Detect which cell encompasses the target text, then output its [x, y] center coordinate. 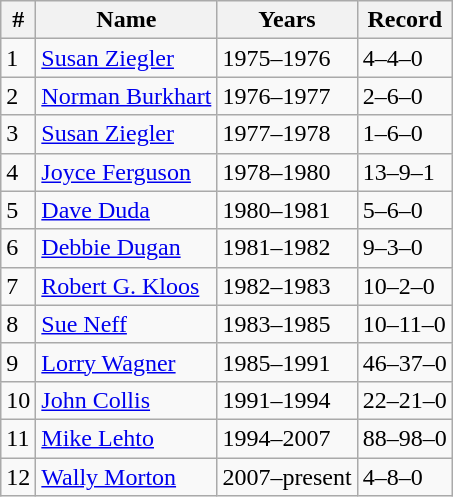
1975–1976 [287, 58]
Norman Burkhart [126, 96]
1983–1985 [287, 324]
John Collis [126, 400]
2007–present [287, 477]
10–11–0 [404, 324]
4 [18, 172]
46–37–0 [404, 362]
Lorry Wagner [126, 362]
3 [18, 134]
1–6–0 [404, 134]
Debbie Dugan [126, 248]
2–6–0 [404, 96]
1978–1980 [287, 172]
1980–1981 [287, 210]
13–9–1 [404, 172]
5 [18, 210]
1991–1994 [287, 400]
1981–1982 [287, 248]
2 [18, 96]
9 [18, 362]
5–6–0 [404, 210]
1976–1977 [287, 96]
1 [18, 58]
1982–1983 [287, 286]
88–98–0 [404, 438]
1977–1978 [287, 134]
7 [18, 286]
Dave Duda [126, 210]
4–4–0 [404, 58]
Robert G. Kloos [126, 286]
9–3–0 [404, 248]
Mike Lehto [126, 438]
10–2–0 [404, 286]
Years [287, 20]
4–8–0 [404, 477]
12 [18, 477]
22–21–0 [404, 400]
# [18, 20]
6 [18, 248]
10 [18, 400]
1994–2007 [287, 438]
Name [126, 20]
Joyce Ferguson [126, 172]
Wally Morton [126, 477]
8 [18, 324]
1985–1991 [287, 362]
Record [404, 20]
11 [18, 438]
Sue Neff [126, 324]
